Locate the cell with the specified text and output its [x, y] center coordinate. 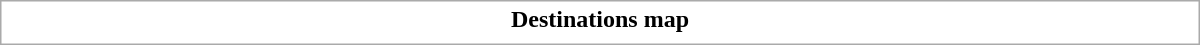
Destinations map [600, 19]
